Return the (x, y) coordinate for the center point of the cell that contains the specified text.  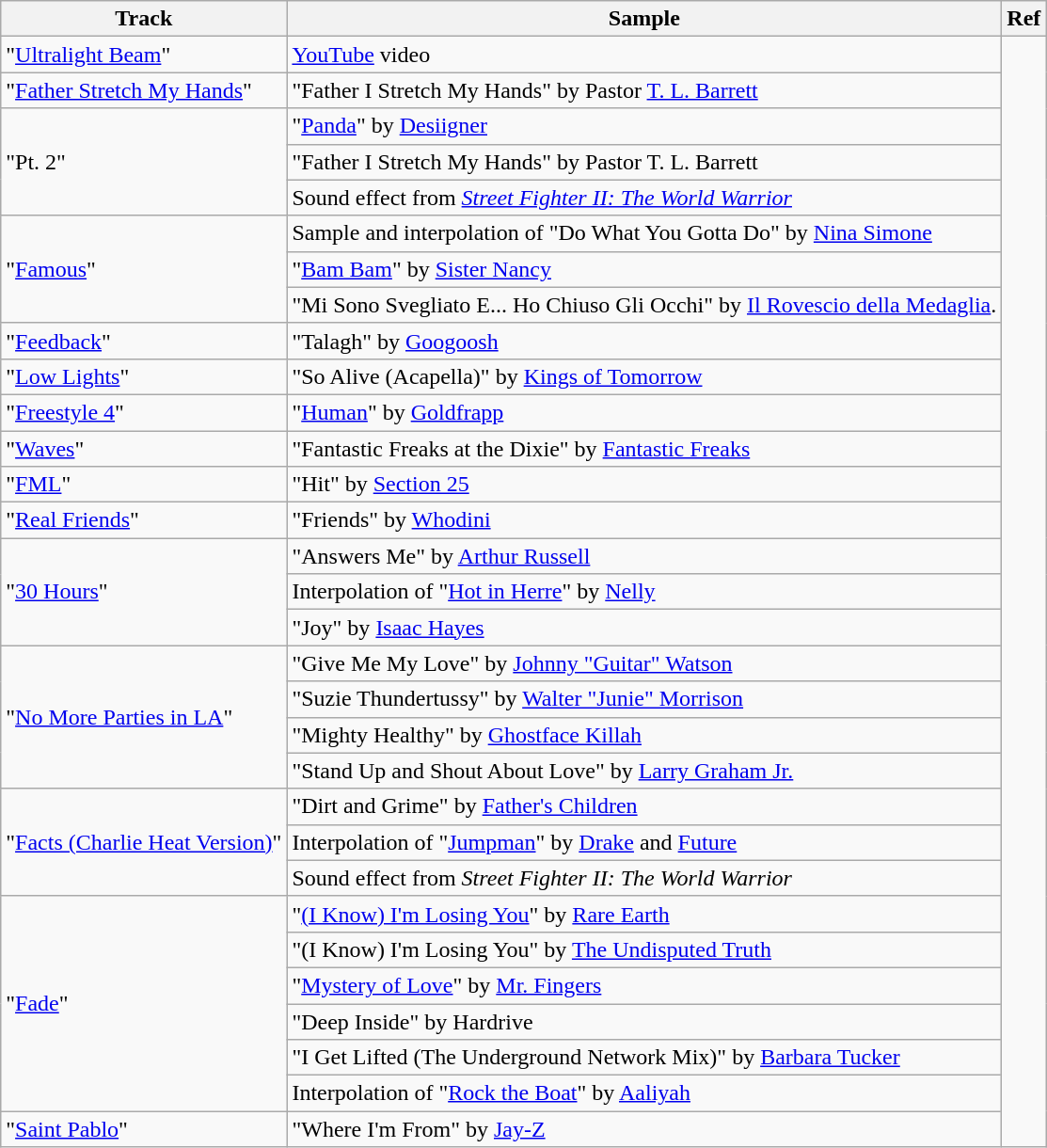
"Dirt and Grime" by Father's Children (644, 806)
Sample and interpolation of "Do What You Gotta Do" by Nina Simone (644, 233)
"Friends" by Whodini (644, 520)
Interpolation of "Jumpman" by Drake and Future (644, 842)
"Waves" (144, 449)
"Stand Up and Shout About Love" by Larry Graham Jr. (644, 771)
"Joy" by Isaac Hayes (644, 628)
"So Alive (Acapella)" by Kings of Tomorrow (644, 376)
"Saint Pablo" (144, 1129)
"Freestyle 4" (144, 412)
"Panda" by Desiigner (644, 126)
"Suzie Thundertussy" by Walter "Junie" Morrison (644, 699)
Track (144, 19)
"Famous" (144, 269)
"Real Friends" (144, 520)
"Fantastic Freaks at the Dixie" by Fantastic Freaks (644, 449)
"Deep Inside" by Hardrive (644, 1021)
"Feedback" (144, 341)
"Human" by Goldfrapp (644, 412)
"(I Know) I'm Losing You" by Rare Earth (644, 914)
"Talagh" by Googoosh (644, 341)
"FML" (144, 485)
"(I Know) I'm Losing You" by The Undisputed Truth (644, 949)
"Where I'm From" by Jay-Z (644, 1129)
"I Get Lifted (The Underground Network Mix)" by Barbara Tucker (644, 1058)
"Mi Sono Svegliato E... Ho Chiuso Gli Occhi" by Il Rovescio della Medaglia. (644, 305)
YouTube video (644, 55)
"Give Me My Love" by Johnny "Guitar" Watson (644, 663)
"Pt. 2" (144, 162)
"Fade" (144, 1003)
"Father Stretch My Hands" (144, 90)
Interpolation of "Rock the Boat" by Aaliyah (644, 1093)
Interpolation of "Hot in Herre" by Nelly (644, 592)
Ref (1023, 19)
"Hit" by Section 25 (644, 485)
"Low Lights" (144, 376)
"No More Parties in LA" (144, 717)
"Mighty Healthy" by Ghostface Killah (644, 735)
Sample (644, 19)
"Facts (Charlie Heat Version)" (144, 842)
"Answers Me" by Arthur Russell (644, 556)
"Ultralight Beam" (144, 55)
"30 Hours" (144, 592)
"Bam Bam" by Sister Nancy (644, 269)
"Mystery of Love" by Mr. Fingers (644, 985)
